Capture the cell that displays the provided text and extract its (x, y) central coordinate. 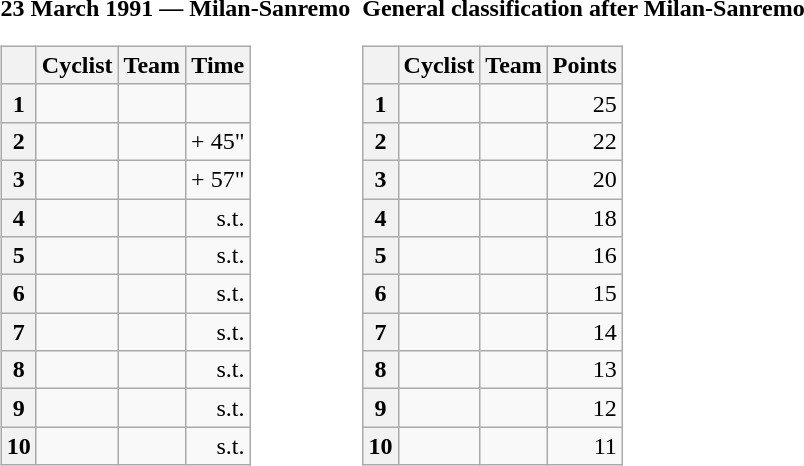
20 (584, 179)
12 (584, 408)
14 (584, 332)
16 (584, 256)
Points (584, 65)
22 (584, 141)
11 (584, 446)
18 (584, 217)
15 (584, 294)
Time (218, 65)
+ 57" (218, 179)
+ 45" (218, 141)
13 (584, 370)
25 (584, 103)
